Determine the [X, Y] coordinate at the center of the cell enclosing the given text.  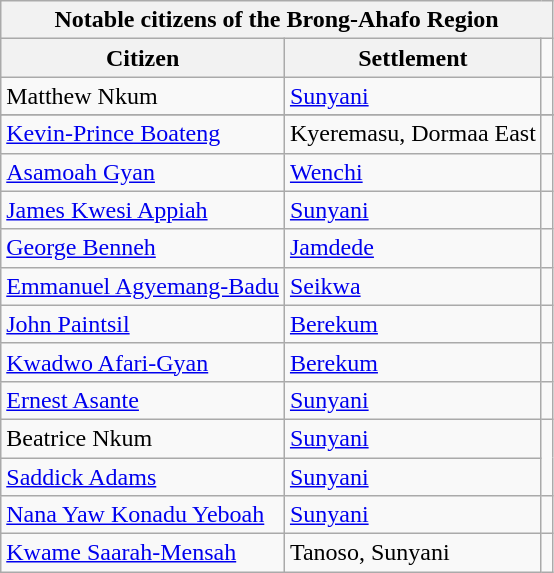
Citizen [143, 58]
Settlement [412, 58]
Kevin-Prince Boateng [143, 134]
George Benneh [143, 248]
Wenchi [412, 172]
John Paintsil [143, 324]
Kwadwo Afari-Gyan [143, 362]
James Kwesi Appiah [143, 210]
Saddick Adams [143, 477]
Kwame Saarah-Mensah [143, 553]
Jamdede [412, 248]
Seikwa [412, 286]
Beatrice Nkum [143, 438]
Notable citizens of the Brong-Ahafo Region [277, 20]
Ernest Asante [143, 400]
Asamoah Gyan [143, 172]
Nana Yaw Konadu Yeboah [143, 515]
Emmanuel Agyemang-Badu [143, 286]
Tanoso, Sunyani [412, 553]
Kyeremasu, Dormaa East [412, 134]
Matthew Nkum [143, 96]
